Locate the cell with the specified text and output its [X, Y] center coordinate. 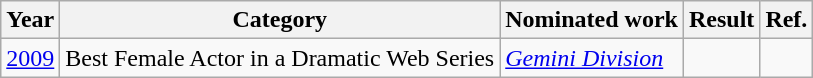
Year [30, 20]
Best Female Actor in a Dramatic Web Series [280, 58]
2009 [30, 58]
Result [721, 20]
Gemini Division [592, 58]
Category [280, 20]
Ref. [786, 20]
Nominated work [592, 20]
